Capture the cell that displays the provided text and extract its (x, y) central coordinate. 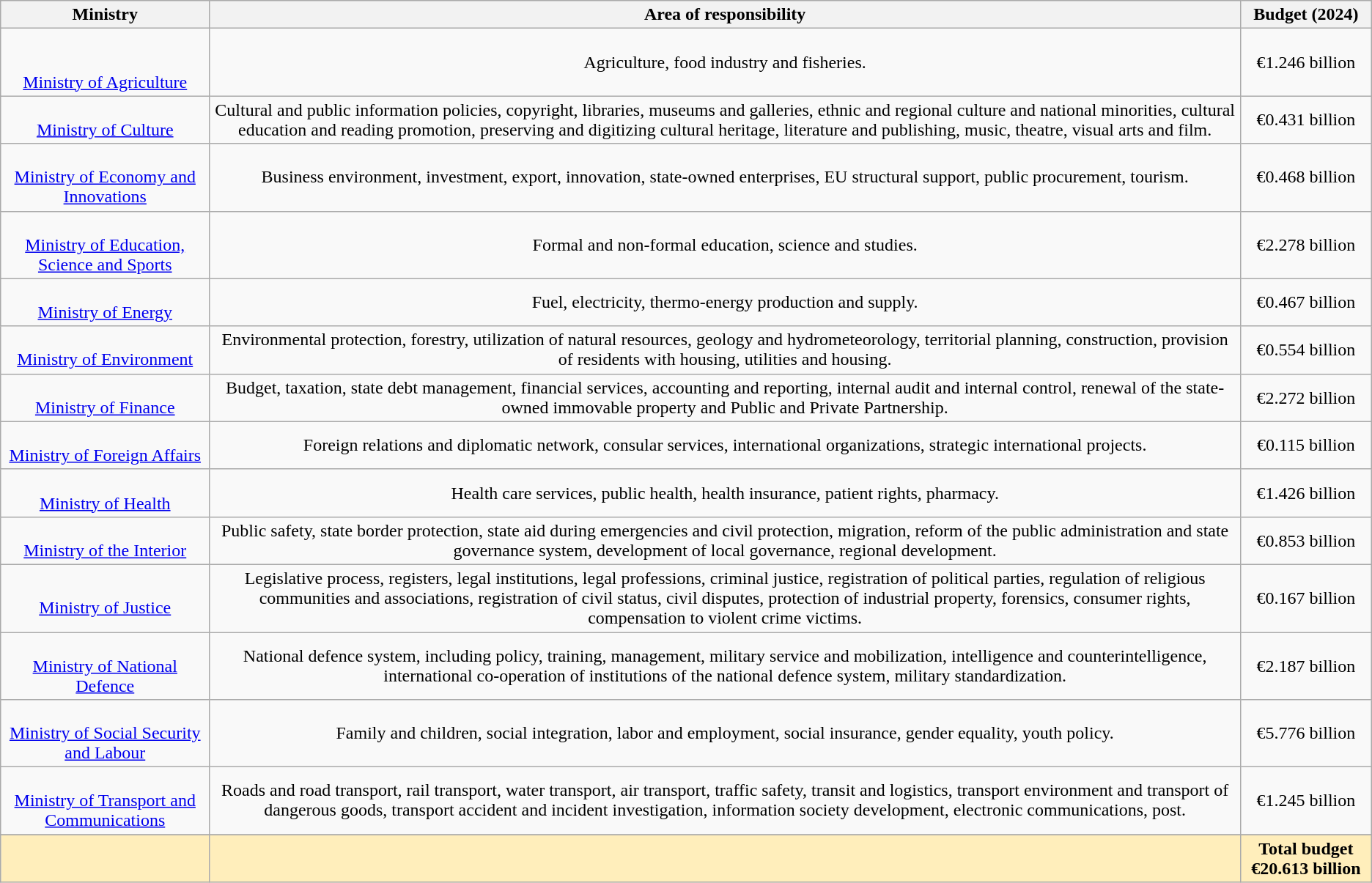
Budget (2024) (1306, 15)
€2.272 billion (1306, 397)
Ministry of Health (106, 492)
Ministry of the Interior (106, 541)
Ministry of Finance (106, 397)
€1.426 billion (1306, 492)
€1.245 billion (1306, 801)
Ministry of Culture (106, 120)
€2.187 billion (1306, 665)
Total budget €20.613 billion (1306, 859)
Ministry of Transport and Communications (106, 801)
Ministry of Justice (106, 598)
€0.431 billion (1306, 120)
Ministry of Education, Science and Sports (106, 245)
Health care services, public health, health insurance, patient rights, pharmacy. (726, 492)
Ministry of Foreign Affairs (106, 446)
Family and children, social integration, labor and employment, social insurance, gender equality, youth policy. (726, 734)
Formal and non-formal education, science and studies. (726, 245)
€1.246 billion (1306, 62)
€0.115 billion (1306, 446)
Ministry of Economy and Innovations (106, 177)
Ministry of Social Security and Labour (106, 734)
Business environment, investment, export, innovation, state-owned enterprises, EU structural support, public procurement, tourism. (726, 177)
Ministry of Agriculture (106, 62)
Ministry of Environment (106, 350)
€0.853 billion (1306, 541)
Agriculture, food industry and fisheries. (726, 62)
€5.776 billion (1306, 734)
€0.554 billion (1306, 350)
Ministry of Energy (106, 302)
Fuel, electricity, thermo-energy production and supply. (726, 302)
Foreign relations and diplomatic network, consular services, international organizations, strategic international projects. (726, 446)
€0.467 billion (1306, 302)
€0.468 billion (1306, 177)
€2.278 billion (1306, 245)
€0.167 billion (1306, 598)
Ministry (106, 15)
Ministry of National Defence (106, 665)
Area of responsibility (726, 15)
